Locate the cell with the specified text and output its [x, y] center coordinate. 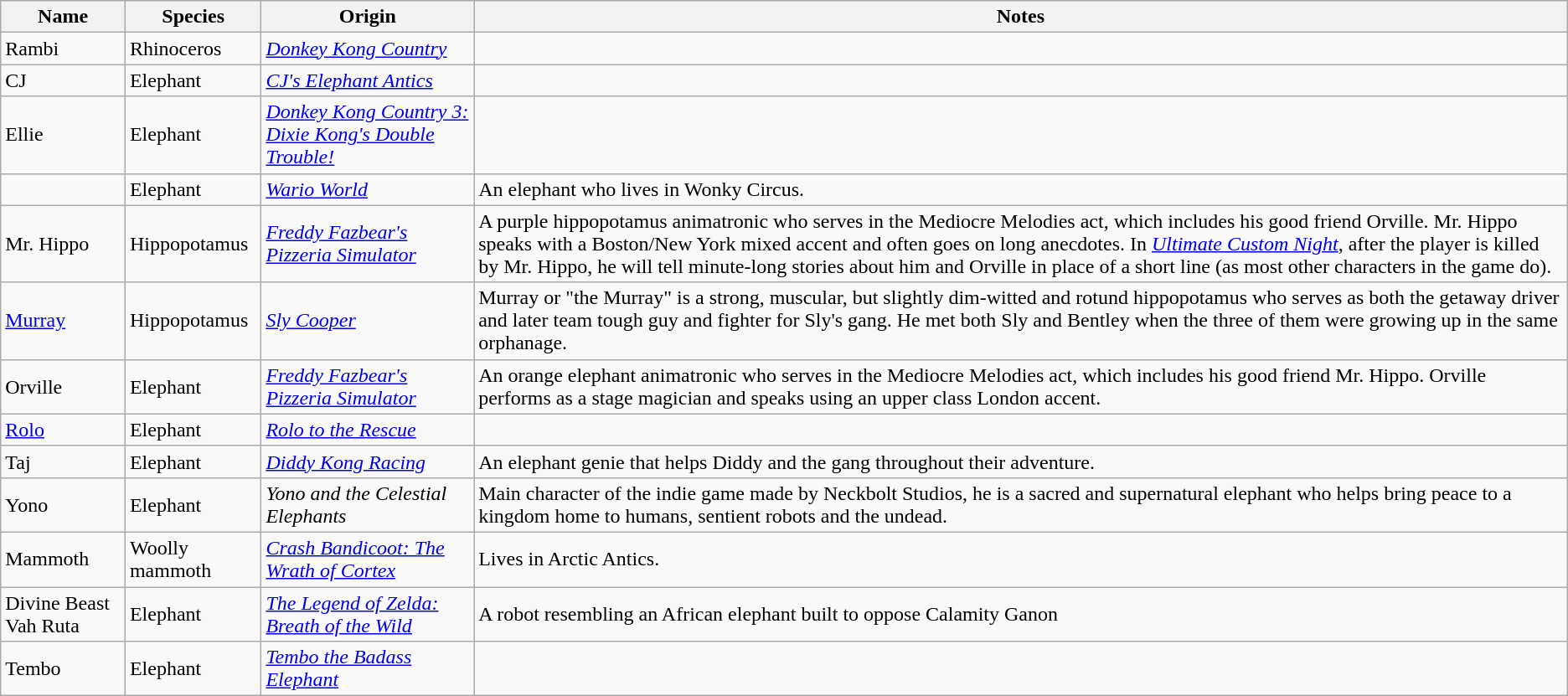
CJ's Elephant Antics [368, 80]
Origin [368, 17]
Yono and the Celestial Elephants [368, 504]
Notes [1021, 17]
Tembo [64, 668]
Ellie [64, 135]
Lives in Arctic Antics. [1021, 559]
Name [64, 17]
Rambi [64, 49]
Donkey Kong Country [368, 49]
Rolo [64, 430]
Species [193, 17]
An elephant genie that helps Diddy and the gang throughout their adventure. [1021, 461]
CJ [64, 80]
Taj [64, 461]
A robot resembling an African elephant built to oppose Calamity Ganon [1021, 613]
Woolly mammoth [193, 559]
Divine Beast Vah Ruta [64, 613]
An elephant who lives in Wonky Circus. [1021, 189]
Crash Bandicoot: The Wrath of Cortex [368, 559]
The Legend of Zelda: Breath of the Wild [368, 613]
Murray [64, 321]
Rhinoceros [193, 49]
Mammoth [64, 559]
Donkey Kong Country 3: Dixie Kong's Double Trouble! [368, 135]
Rolo to the Rescue [368, 430]
Sly Cooper [368, 321]
Orville [64, 387]
Yono [64, 504]
Wario World [368, 189]
Mr. Hippo [64, 244]
Diddy Kong Racing [368, 461]
Tembo the Badass Elephant [368, 668]
